From the cell containing the given text, extract its center point as [x, y] coordinate. 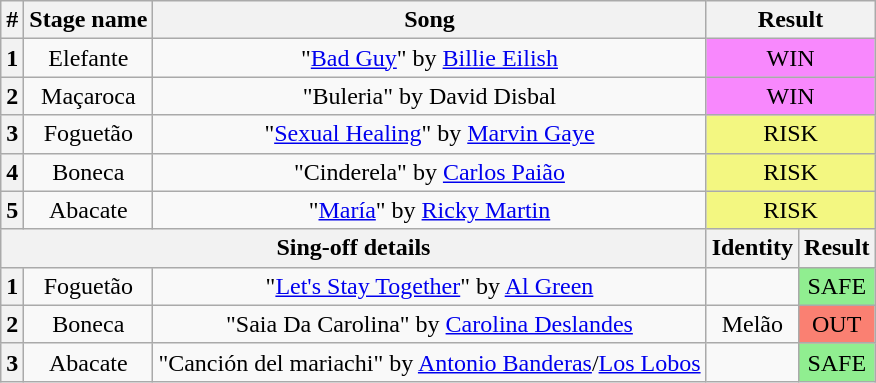
"Saia Da Carolina" by Carolina Deslandes [430, 324]
"Let's Stay Together" by Al Green [430, 286]
OUT [837, 324]
"Cinderela" by Carlos Paião [430, 172]
Song [430, 20]
"Sexual Healing" by Marvin Gaye [430, 134]
"Buleria" by David Disbal [430, 96]
Melão [752, 324]
"Canción del mariachi" by Antonio Banderas/Los Lobos [430, 362]
"María" by Ricky Martin [430, 210]
Maçaroca [88, 96]
Elefante [88, 58]
4 [12, 172]
Sing-off details [354, 248]
5 [12, 210]
Stage name [88, 20]
# [12, 20]
"Bad Guy" by Billie Eilish [430, 58]
Identity [752, 248]
